Identify which cell holds the provided text, then report its (X, Y) central coordinate. 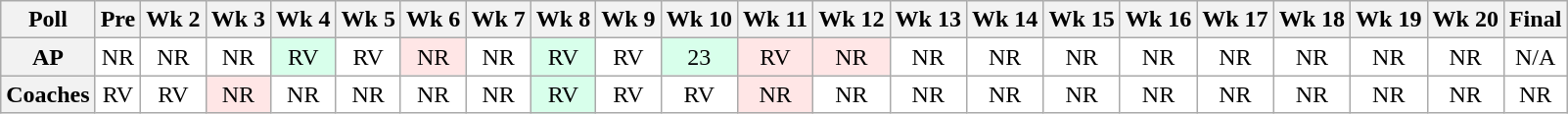
Wk 13 (928, 20)
Wk 8 (563, 20)
Wk 14 (1004, 20)
Wk 18 (1312, 20)
N/A (1535, 57)
Wk 11 (775, 20)
Coaches (48, 94)
Wk 2 (173, 20)
Wk 12 (852, 20)
Wk 20 (1465, 20)
Wk 9 (628, 20)
Wk 4 (303, 20)
Wk 19 (1389, 20)
Wk 17 (1235, 20)
Wk 7 (498, 20)
23 (699, 57)
Wk 3 (238, 20)
Pre (117, 20)
Final (1535, 20)
AP (48, 57)
Wk 10 (699, 20)
Poll (48, 20)
Wk 16 (1158, 20)
Wk 6 (433, 20)
Wk 15 (1082, 20)
Wk 5 (368, 20)
